Output the (x, y) coordinate of the center of the cell containing the given text.  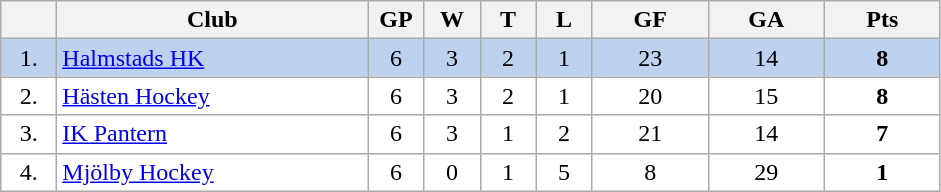
GA (766, 20)
5 (564, 172)
3. (29, 134)
W (452, 20)
Mjölby Hockey (212, 172)
L (564, 20)
1. (29, 58)
2. (29, 96)
15 (766, 96)
GP (396, 20)
Hästen Hockey (212, 96)
Club (212, 20)
GF (650, 20)
T (508, 20)
21 (650, 134)
IK Pantern (212, 134)
29 (766, 172)
0 (452, 172)
Pts (882, 20)
Halmstads HK (212, 58)
20 (650, 96)
23 (650, 58)
7 (882, 134)
4. (29, 172)
